Capture the cell that displays the provided text and extract its [x, y] central coordinate. 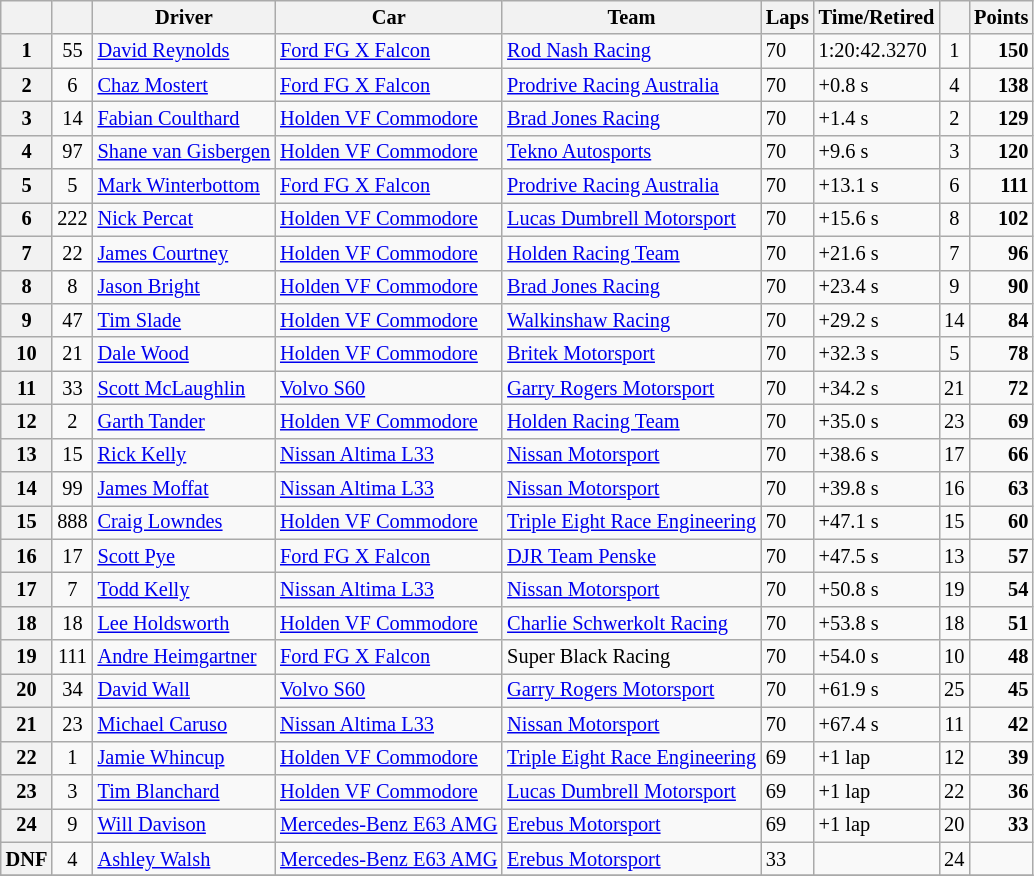
Rick Kelly [184, 455]
Super Black Racing [632, 657]
Lee Holdsworth [184, 623]
Michael Caruso [184, 724]
25 [954, 690]
+23.4 s [877, 287]
+9.6 s [877, 152]
David Wall [184, 690]
66 [1001, 455]
Charlie Schwerkolt Racing [632, 623]
Fabian Coulthard [184, 118]
Points [1001, 17]
90 [1001, 287]
Rod Nash Racing [632, 51]
Scott Pye [184, 556]
Mark Winterbottom [184, 186]
+0.8 s [877, 85]
+34.2 s [877, 388]
45 [1001, 690]
51 [1001, 623]
+61.9 s [877, 690]
+21.6 s [877, 253]
DJR Team Penske [632, 556]
Nick Percat [184, 219]
72 [1001, 388]
42 [1001, 724]
Shane van Gisbergen [184, 152]
57 [1001, 556]
+39.8 s [877, 489]
78 [1001, 354]
Chaz Mostert [184, 85]
+50.8 s [877, 589]
60 [1001, 522]
Time/Retired [877, 17]
34 [72, 690]
David Reynolds [184, 51]
Todd Kelly [184, 589]
+13.1 s [877, 186]
96 [1001, 253]
Tekno Autosports [632, 152]
1:20:42.3270 [877, 51]
Andre Heimgartner [184, 657]
Ashley Walsh [184, 859]
97 [72, 152]
+29.2 s [877, 320]
James Moffat [184, 489]
Jason Bright [184, 287]
Team [632, 17]
Garth Tander [184, 421]
+47.1 s [877, 522]
+35.0 s [877, 421]
150 [1001, 51]
+1.4 s [877, 118]
63 [1001, 489]
James Courtney [184, 253]
47 [72, 320]
129 [1001, 118]
Laps [788, 17]
+38.6 s [877, 455]
Scott McLaughlin [184, 388]
54 [1001, 589]
888 [72, 522]
+54.0 s [877, 657]
36 [1001, 791]
138 [1001, 85]
DNF [27, 859]
Jamie Whincup [184, 758]
Tim Blanchard [184, 791]
222 [72, 219]
48 [1001, 657]
84 [1001, 320]
Driver [184, 17]
Tim Slade [184, 320]
+67.4 s [877, 724]
102 [1001, 219]
Dale Wood [184, 354]
Will Davison [184, 825]
+47.5 s [877, 556]
Craig Lowndes [184, 522]
Car [388, 17]
Walkinshaw Racing [632, 320]
Britek Motorsport [632, 354]
120 [1001, 152]
39 [1001, 758]
+53.8 s [877, 623]
55 [72, 51]
+32.3 s [877, 354]
+15.6 s [877, 219]
99 [72, 489]
